Output the (x, y) coordinate of the center of the cell containing the given text.  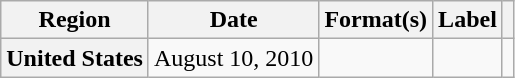
Region (75, 20)
Label (468, 20)
August 10, 2010 (233, 58)
Format(s) (376, 20)
Date (233, 20)
United States (75, 58)
